Find where the given text appears and provide that cell's center as (x, y) coordinate. 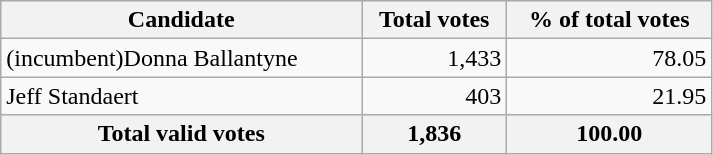
21.95 (610, 96)
Total votes (434, 20)
Jeff Standaert (182, 96)
1,433 (434, 58)
% of total votes (610, 20)
78.05 (610, 58)
100.00 (610, 134)
Total valid votes (182, 134)
403 (434, 96)
1,836 (434, 134)
Candidate (182, 20)
(incumbent)Donna Ballantyne (182, 58)
